Capture the cell that displays the provided text and extract its (X, Y) central coordinate. 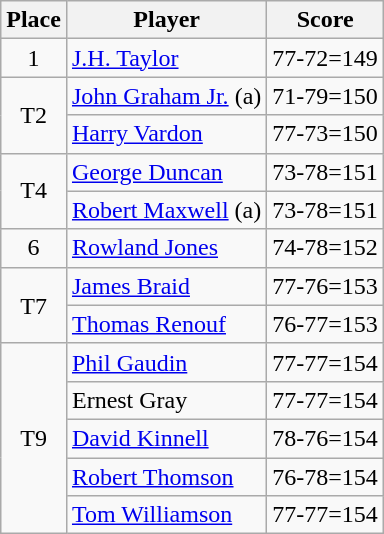
Rowland Jones (166, 248)
74-78=152 (326, 248)
Phil Gaudin (166, 362)
James Braid (166, 286)
J.H. Taylor (166, 58)
76-78=154 (326, 477)
77-73=150 (326, 134)
T7 (34, 305)
Robert Thomson (166, 477)
Harry Vardon (166, 134)
T9 (34, 438)
George Duncan (166, 172)
T2 (34, 115)
T4 (34, 191)
Player (166, 20)
77-76=153 (326, 286)
Tom Williamson (166, 515)
David Kinnell (166, 438)
John Graham Jr. (a) (166, 96)
71-79=150 (326, 96)
Score (326, 20)
1 (34, 58)
78-76=154 (326, 438)
Place (34, 20)
77-72=149 (326, 58)
Ernest Gray (166, 400)
76-77=153 (326, 324)
6 (34, 248)
Thomas Renouf (166, 324)
Robert Maxwell (a) (166, 210)
